From the cell containing the given text, extract its center point as [x, y] coordinate. 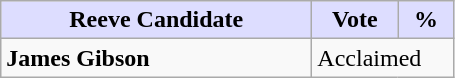
Vote [355, 20]
Reeve Candidate [156, 20]
Acclaimed [383, 58]
% [426, 20]
James Gibson [156, 58]
